Pinpoint the cell where the given text exists, returning its (x, y) midpoint coordinate. 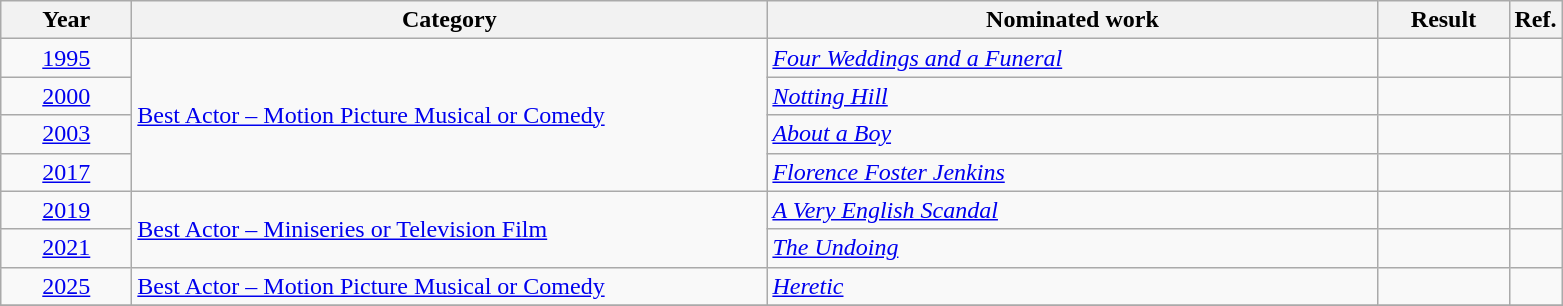
2000 (66, 96)
2017 (66, 172)
2021 (66, 248)
2003 (66, 134)
Heretic (1072, 286)
Category (450, 20)
Notting Hill (1072, 96)
The Undoing (1072, 248)
Ref. (1536, 20)
About a Boy (1072, 134)
2019 (66, 210)
2025 (66, 286)
Result (1444, 20)
Four Weddings and a Funeral (1072, 58)
1995 (66, 58)
Florence Foster Jenkins (1072, 172)
Best Actor – Miniseries or Television Film (450, 229)
A Very English Scandal (1072, 210)
Nominated work (1072, 20)
Year (66, 20)
